Detect which cell encompasses the target text, then output its (X, Y) center coordinate. 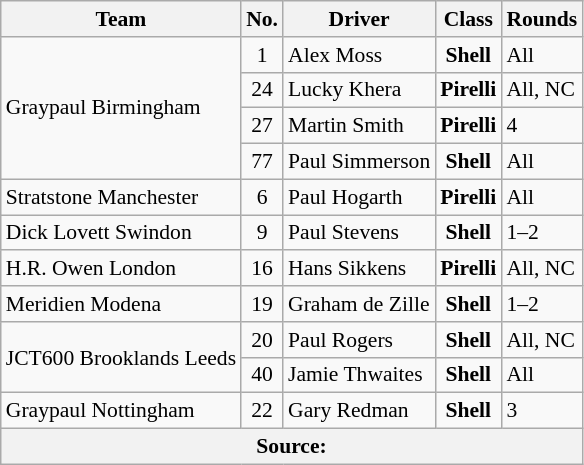
Alex Moss (359, 55)
Driver (359, 19)
Paul Stevens (359, 233)
Meridien Modena (121, 304)
JCT600 Brooklands Leeds (121, 358)
Martin Smith (359, 126)
9 (262, 233)
40 (262, 375)
Graypaul Nottingham (121, 411)
Stratstone Manchester (121, 197)
Jamie Thwaites (359, 375)
22 (262, 411)
3 (542, 411)
20 (262, 340)
Lucky Khera (359, 90)
Dick Lovett Swindon (121, 233)
Paul Simmerson (359, 162)
16 (262, 269)
Graypaul Birmingham (121, 108)
Class (468, 19)
Source: (292, 447)
Team (121, 19)
H.R. Owen London (121, 269)
Graham de Zille (359, 304)
24 (262, 90)
Hans Sikkens (359, 269)
Rounds (542, 19)
4 (542, 126)
19 (262, 304)
Paul Hogarth (359, 197)
6 (262, 197)
No. (262, 19)
77 (262, 162)
27 (262, 126)
Gary Redman (359, 411)
1 (262, 55)
Paul Rogers (359, 340)
